Capture the cell that displays the provided text and extract its (X, Y) central coordinate. 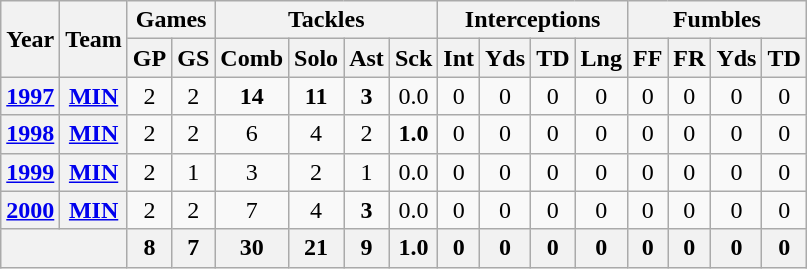
14 (252, 96)
11 (316, 96)
30 (252, 248)
GP (149, 58)
Fumbles (716, 20)
1999 (30, 172)
8 (149, 248)
Sck (413, 58)
Interceptions (533, 20)
Games (170, 20)
6 (252, 134)
Comb (252, 58)
1998 (30, 134)
2000 (30, 210)
21 (316, 248)
GS (194, 58)
Ast (367, 58)
9 (367, 248)
Lng (601, 58)
FF (647, 58)
Team (94, 39)
Int (459, 58)
1997 (30, 96)
FR (690, 58)
Year (30, 39)
Solo (316, 58)
Tackles (326, 20)
